Search for the cell housing the specified text and yield its (x, y) center coordinate. 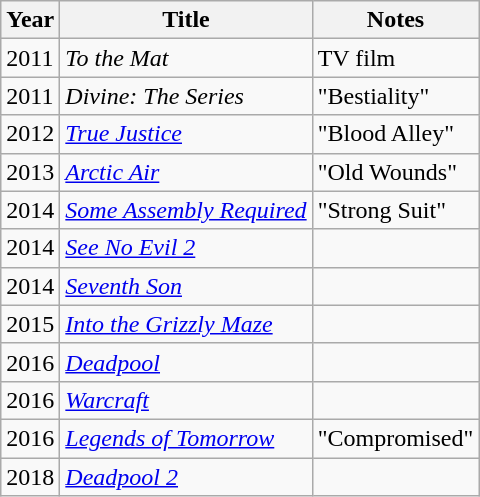
See No Evil 2 (186, 248)
True Justice (186, 134)
2012 (30, 134)
"Blood Alley" (396, 134)
2018 (30, 477)
2013 (30, 172)
Into the Grizzly Maze (186, 324)
"Strong Suit" (396, 210)
Title (186, 20)
Year (30, 20)
TV film (396, 58)
To the Mat (186, 58)
Seventh Son (186, 286)
Deadpool 2 (186, 477)
2015 (30, 324)
Some Assembly Required (186, 210)
"Compromised" (396, 438)
"Bestiality" (396, 96)
Divine: The Series (186, 96)
Warcraft (186, 400)
Notes (396, 20)
Deadpool (186, 362)
Legends of Tomorrow (186, 438)
"Old Wounds" (396, 172)
Arctic Air (186, 172)
